Extract the [X, Y] coordinate from the center of the cell holding the provided text.  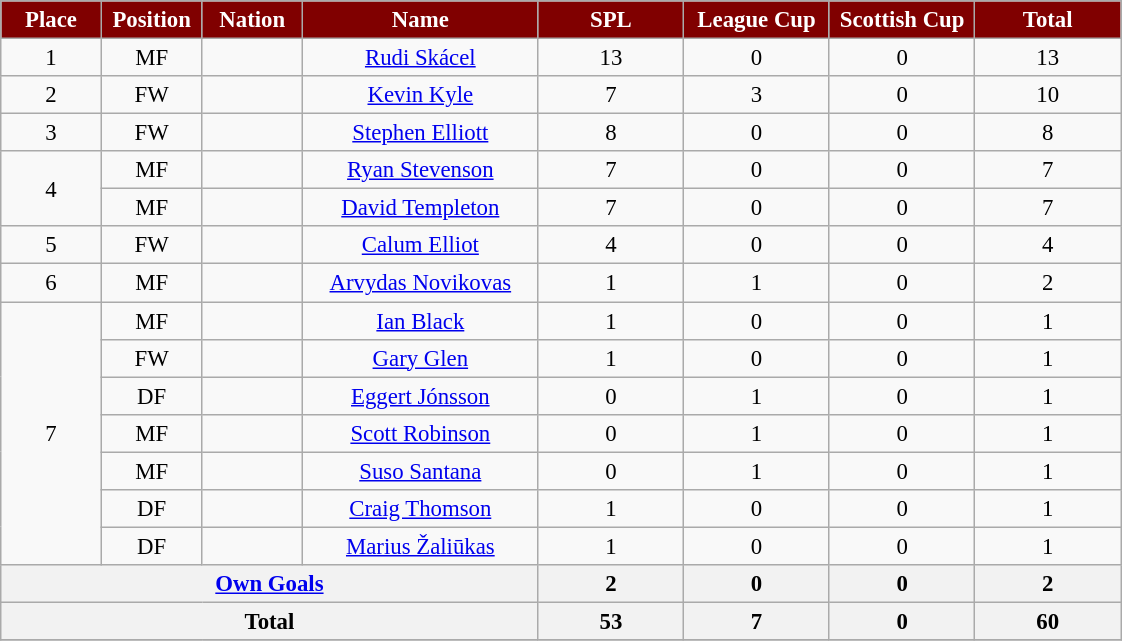
Marius Žaliūkas [421, 546]
Position [152, 20]
Rudi Skácel [421, 58]
Eggert Jónsson [421, 396]
Name [421, 20]
Place [52, 20]
Gary Glen [421, 358]
SPL [611, 20]
Suso Santana [421, 471]
Ryan Stevenson [421, 170]
Scott Robinson [421, 433]
League Cup [757, 20]
David Templeton [421, 208]
Kevin Kyle [421, 95]
Scottish Cup [902, 20]
Nation [252, 20]
53 [611, 621]
Arvydas Novikovas [421, 283]
60 [1048, 621]
Ian Black [421, 321]
Calum Elliot [421, 245]
Stephen Elliott [421, 133]
10 [1048, 95]
Craig Thomson [421, 509]
5 [52, 245]
6 [52, 283]
Own Goals [270, 584]
